Scan for the cell matching the given text and deliver its (x, y) coordinate at center. 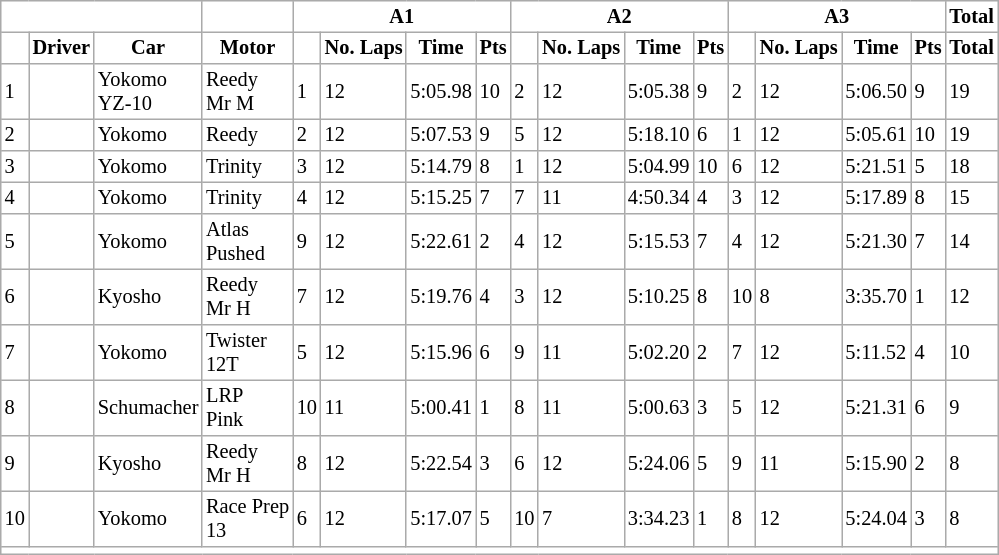
15 (971, 198)
5:00.41 (440, 408)
3:34.23 (658, 519)
5:24.06 (658, 464)
Reedy Mr M (248, 92)
Twister 12T (248, 353)
5:21.51 (876, 167)
5:17.89 (876, 198)
5:21.30 (876, 242)
5:22.54 (440, 464)
Race Prep 13 (248, 519)
5:05.61 (876, 135)
4:50.34 (658, 198)
Car (148, 48)
Driver (62, 48)
3:35.70 (876, 297)
5:15.96 (440, 353)
5:05.98 (440, 92)
5:15.90 (876, 464)
A2 (619, 17)
YokomoYZ-10 (148, 92)
5:21.31 (876, 408)
Schumacher (148, 408)
5:02.20 (658, 353)
5:04.99 (658, 167)
A3 (837, 17)
Atlas Pushed (248, 242)
5:19.76 (440, 297)
5:15.25 (440, 198)
LRP Pink (248, 408)
5:05.38 (658, 92)
5:10.25 (658, 297)
Reedy (248, 135)
A1 (402, 17)
5:15.53 (658, 242)
5:07.53 (440, 135)
Motor (248, 48)
5:14.79 (440, 167)
5:11.52 (876, 353)
5:24.04 (876, 519)
5:00.63 (658, 408)
14 (971, 242)
5:22.61 (440, 242)
5:18.10 (658, 135)
5:06.50 (876, 92)
5:17.07 (440, 519)
18 (971, 167)
